Extract the [x, y] coordinate from the center of the cell holding the provided text.  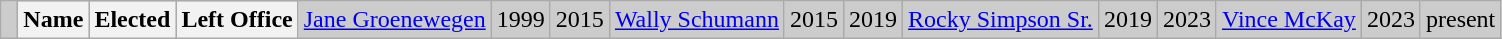
Name [54, 20]
Rocky Simpson Sr. [1001, 20]
Elected [132, 20]
Left Office [237, 20]
Vince McKay [1288, 20]
Wally Schumann [696, 20]
present [1460, 20]
1999 [520, 20]
Jane Groenewegen [394, 20]
